Detect which cell encompasses the target text, then output its [x, y] center coordinate. 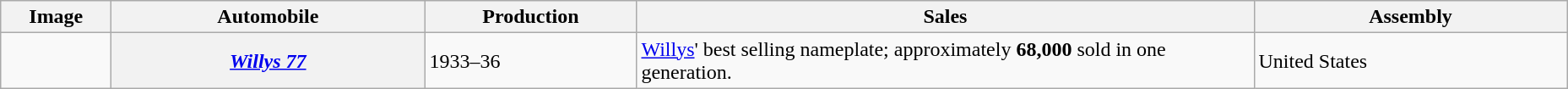
United States [1410, 61]
1933–36 [530, 61]
Sales [946, 17]
Willys 77 [269, 61]
Assembly [1410, 17]
Image [56, 17]
Willys' best selling nameplate; approximately 68,000 sold in one generation. [946, 61]
Automobile [269, 17]
Production [530, 17]
